Scan for the cell matching the given text and deliver its (x, y) coordinate at center. 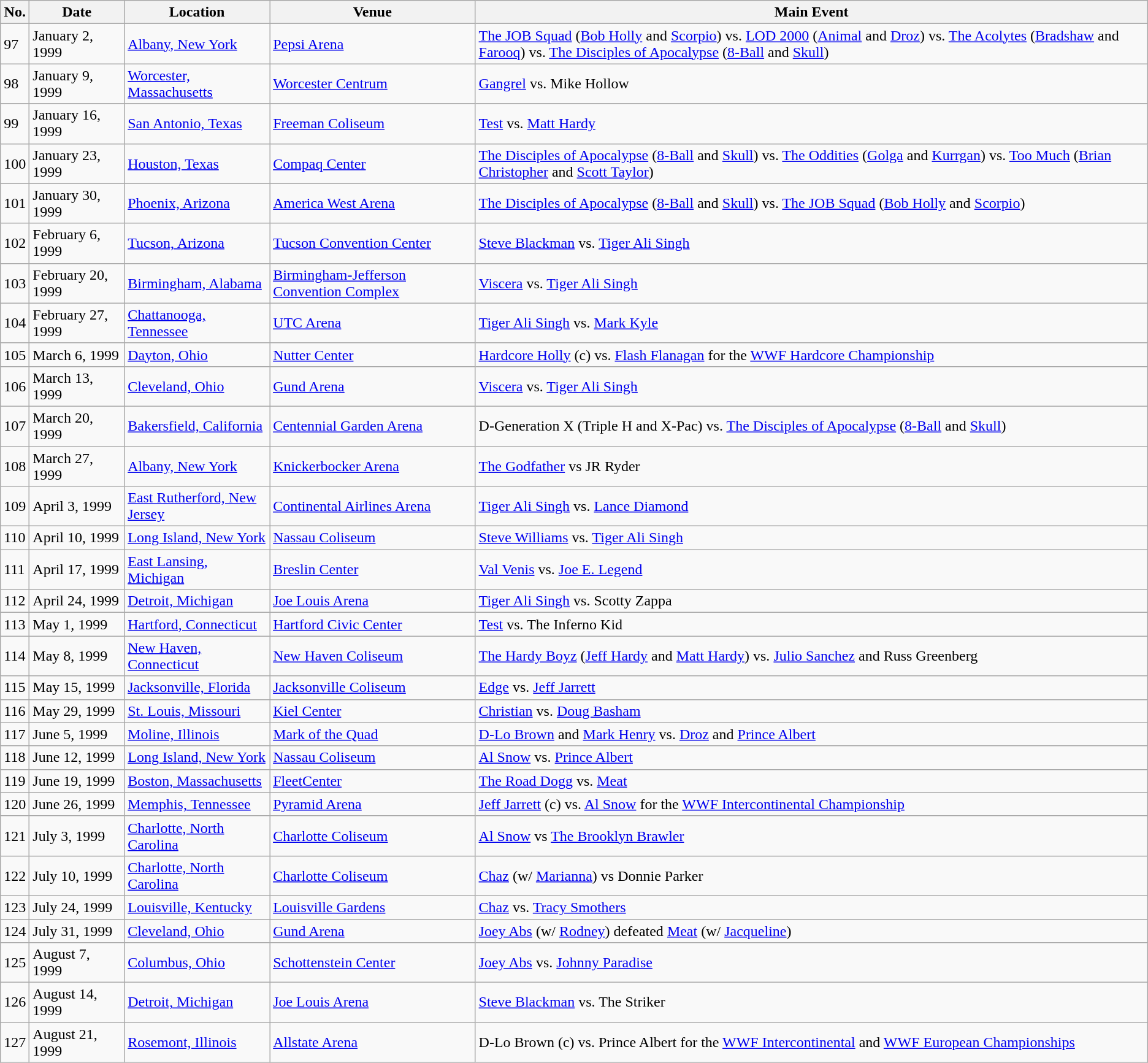
115 (15, 688)
April 17, 1999 (77, 569)
119 (15, 781)
May 29, 1999 (77, 711)
Tucson, Arizona (197, 243)
Steve Williams vs. Tiger Ali Singh (811, 538)
August 14, 1999 (77, 1002)
113 (15, 624)
Location (197, 12)
The Disciples of Apocalypse (8-Ball and Skull) vs. The JOB Squad (Bob Holly and Scorpio) (811, 204)
Chaz vs. Tracy Smothers (811, 907)
Tiger Ali Singh vs. Mark Kyle (811, 323)
Worcester Centrum (373, 83)
July 10, 1999 (77, 876)
August 21, 1999 (77, 1043)
Chaz (w/ Marianna) vs Donnie Parker (811, 876)
Date (77, 12)
The Godfather vs JR Ryder (811, 466)
121 (15, 835)
April 10, 1999 (77, 538)
March 27, 1999 (77, 466)
Memphis, Tennessee (197, 804)
103 (15, 283)
Moline, Illinois (197, 734)
January 2, 1999 (77, 44)
Kiel Center (373, 711)
America West Arena (373, 204)
Steve Blackman vs. The Striker (811, 1002)
Centennial Garden Arena (373, 426)
Test vs. The Inferno Kid (811, 624)
August 7, 1999 (77, 963)
124 (15, 931)
Jacksonville, Florida (197, 688)
May 8, 1999 (77, 656)
Al Snow vs The Brooklyn Brawler (811, 835)
118 (15, 758)
Mark of the Quad (373, 734)
February 20, 1999 (77, 283)
May 1, 1999 (77, 624)
June 26, 1999 (77, 804)
St. Louis, Missouri (197, 711)
Columbus, Ohio (197, 963)
June 19, 1999 (77, 781)
D-Generation X (Triple H and X-Pac) vs. The Disciples of Apocalypse (8-Ball and Skull) (811, 426)
108 (15, 466)
Breslin Center (373, 569)
UTC Arena (373, 323)
June 12, 1999 (77, 758)
Tucson Convention Center (373, 243)
116 (15, 711)
Steve Blackman vs. Tiger Ali Singh (811, 243)
99 (15, 124)
July 31, 1999 (77, 931)
Val Venis vs. Joe E. Legend (811, 569)
Jacksonville Coliseum (373, 688)
101 (15, 204)
98 (15, 83)
127 (15, 1043)
Chattanooga, Tennessee (197, 323)
January 23, 1999 (77, 163)
Venue (373, 12)
No. (15, 12)
Pepsi Arena (373, 44)
Louisville, Kentucky (197, 907)
102 (15, 243)
Houston, Texas (197, 163)
Edge vs. Jeff Jarrett (811, 688)
July 24, 1999 (77, 907)
Christian vs. Doug Basham (811, 711)
110 (15, 538)
Knickerbocker Arena (373, 466)
Jeff Jarrett (c) vs. Al Snow for the WWF Intercontinental Championship (811, 804)
Rosemont, Illinois (197, 1043)
San Antonio, Texas (197, 124)
Continental Airlines Arena (373, 507)
July 3, 1999 (77, 835)
Pyramid Arena (373, 804)
109 (15, 507)
123 (15, 907)
120 (15, 804)
104 (15, 323)
Freeman Coliseum (373, 124)
January 30, 1999 (77, 204)
106 (15, 386)
Dayton, Ohio (197, 355)
126 (15, 1002)
114 (15, 656)
Hartford Civic Center (373, 624)
March 20, 1999 (77, 426)
April 3, 1999 (77, 507)
107 (15, 426)
East Lansing, Michigan (197, 569)
Hardcore Holly (c) vs. Flash Flanagan for the WWF Hardcore Championship (811, 355)
111 (15, 569)
D-Lo Brown and Mark Henry vs. Droz and Prince Albert (811, 734)
117 (15, 734)
January 16, 1999 (77, 124)
Worcester, Massachusetts (197, 83)
Joey Abs (w/ Rodney) defeated Meat (w/ Jacqueline) (811, 931)
February 6, 1999 (77, 243)
125 (15, 963)
Hartford, Connecticut (197, 624)
The Hardy Boyz (Jeff Hardy and Matt Hardy) vs. Julio Sanchez and Russ Greenberg (811, 656)
Main Event (811, 12)
April 24, 1999 (77, 601)
Boston, Massachusetts (197, 781)
Gangrel vs. Mike Hollow (811, 83)
January 9, 1999 (77, 83)
112 (15, 601)
Bakersfield, California (197, 426)
100 (15, 163)
97 (15, 44)
Test vs. Matt Hardy (811, 124)
D-Lo Brown (c) vs. Prince Albert for the WWF Intercontinental and WWF European Championships (811, 1043)
Birmingham, Alabama (197, 283)
East Rutherford, New Jersey (197, 507)
New Haven Coliseum (373, 656)
Schottenstein Center (373, 963)
The Disciples of Apocalypse (8-Ball and Skull) vs. The Oddities (Golga and Kurrgan) vs. Too Much (Brian Christopher and Scott Taylor) (811, 163)
Nutter Center (373, 355)
Al Snow vs. Prince Albert (811, 758)
March 6, 1999 (77, 355)
FleetCenter (373, 781)
Phoenix, Arizona (197, 204)
Tiger Ali Singh vs. Scotty Zappa (811, 601)
Allstate Arena (373, 1043)
122 (15, 876)
Joey Abs vs. Johnny Paradise (811, 963)
March 13, 1999 (77, 386)
The Road Dogg vs. Meat (811, 781)
May 15, 1999 (77, 688)
Tiger Ali Singh vs. Lance Diamond (811, 507)
February 27, 1999 (77, 323)
June 5, 1999 (77, 734)
New Haven, Connecticut (197, 656)
105 (15, 355)
Compaq Center (373, 163)
Louisville Gardens (373, 907)
Birmingham-Jefferson Convention Complex (373, 283)
